Extract the [x, y] coordinate from the center of the cell holding the provided text.  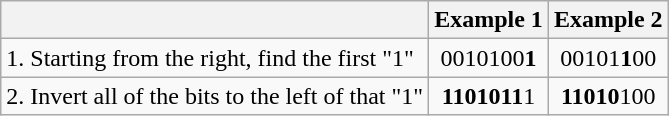
00101001 [489, 58]
Example 2 [608, 20]
Example 1 [489, 20]
00101100 [608, 58]
11010100 [608, 96]
2. Invert all of the bits to the left of that "1" [215, 96]
1. Starting from the right, find the first "1" [215, 58]
11010111 [489, 96]
